Search for the cell housing the specified text and yield its (x, y) center coordinate. 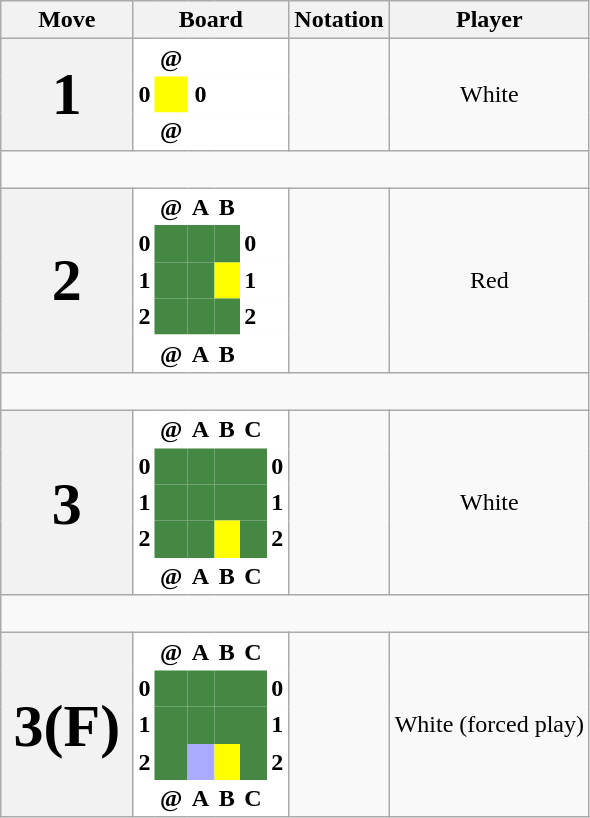
Player (489, 20)
3(F) (67, 725)
White (forced play) (489, 725)
Notation (339, 20)
3 (67, 502)
Board (211, 20)
Move (67, 20)
Red (489, 280)
